Return [x, y] of the center of cell containing provided text 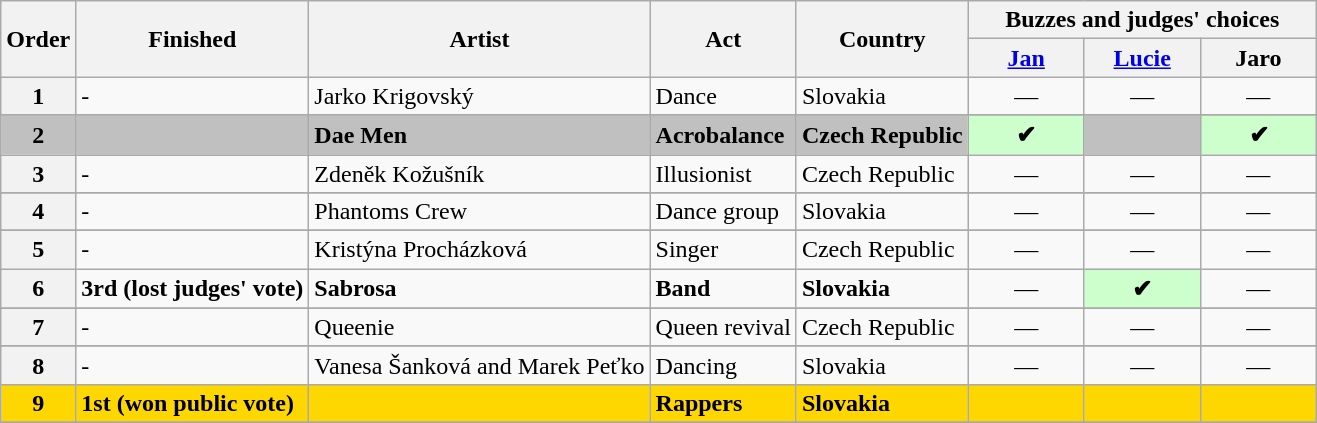
Buzzes and judges' choices [1142, 20]
Vanesa Šanková and Marek Peťko [480, 365]
Jan [1026, 58]
Artist [480, 39]
5 [38, 250]
2 [38, 135]
Rappers [723, 403]
3 [38, 173]
Singer [723, 250]
Jarko Krigovský [480, 96]
8 [38, 365]
Band [723, 289]
3rd (lost judges' vote) [192, 289]
Acrobalance [723, 135]
Act [723, 39]
6 [38, 289]
9 [38, 403]
Illusionist [723, 173]
Phantoms Crew [480, 212]
Finished [192, 39]
Zdeněk Kožušník [480, 173]
Queenie [480, 327]
Lucie [1142, 58]
Kristýna Procházková [480, 250]
1st (won public vote) [192, 403]
4 [38, 212]
Dae Men [480, 135]
1 [38, 96]
7 [38, 327]
Order [38, 39]
Dance [723, 96]
Dance group [723, 212]
Dancing [723, 365]
Jaro [1258, 58]
Country [882, 39]
Sabrosa [480, 289]
Queen revival [723, 327]
